Provide the [x, y] coordinate of the cell's center where the given text is located.  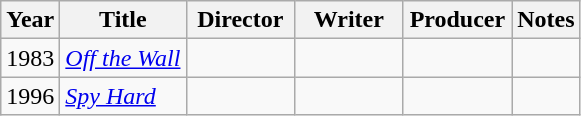
Spy Hard [123, 96]
1983 [30, 58]
Director [240, 20]
Writer [350, 20]
Off the Wall [123, 58]
Year [30, 20]
1996 [30, 96]
Notes [546, 20]
Producer [458, 20]
Title [123, 20]
